Determine the [x, y] coordinate at the center of the cell enclosing the given text.  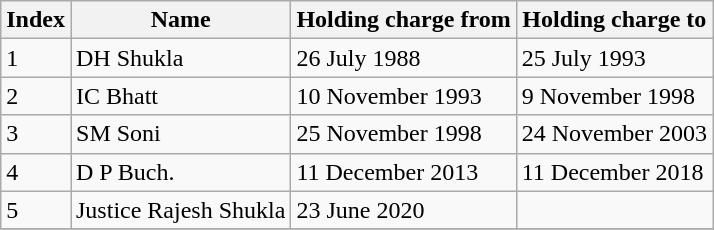
Holding charge from [404, 20]
24 November 2003 [614, 134]
3 [36, 134]
4 [36, 172]
25 July 1993 [614, 58]
Holding charge to [614, 20]
D P Buch. [180, 172]
23 June 2020 [404, 210]
Justice Rajesh Shukla [180, 210]
Index [36, 20]
SM Soni [180, 134]
9 November 1998 [614, 96]
11 December 2018 [614, 172]
10 November 1993 [404, 96]
2 [36, 96]
IC Bhatt [180, 96]
DH Shukla [180, 58]
25 November 1998 [404, 134]
Name [180, 20]
11 December 2013 [404, 172]
5 [36, 210]
26 July 1988 [404, 58]
1 [36, 58]
